Detect which cell encompasses the target text, then output its [x, y] center coordinate. 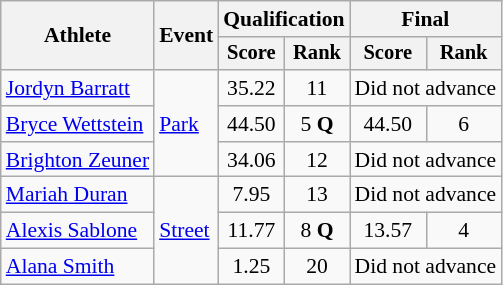
Final [426, 19]
Jordyn Barratt [78, 88]
6 [464, 124]
Mariah Duran [78, 195]
4 [464, 231]
11 [318, 88]
Park [186, 124]
1.25 [251, 267]
7.95 [251, 195]
Athlete [78, 36]
Street [186, 230]
Brighton Zeuner [78, 160]
35.22 [251, 88]
13 [318, 195]
8 Q [318, 231]
Bryce Wettstein [78, 124]
5 Q [318, 124]
12 [318, 160]
34.06 [251, 160]
Alana Smith [78, 267]
Event [186, 36]
13.57 [388, 231]
Alexis Sablone [78, 231]
20 [318, 267]
Qualification [284, 19]
11.77 [251, 231]
